Detect which cell encompasses the target text, then output its [x, y] center coordinate. 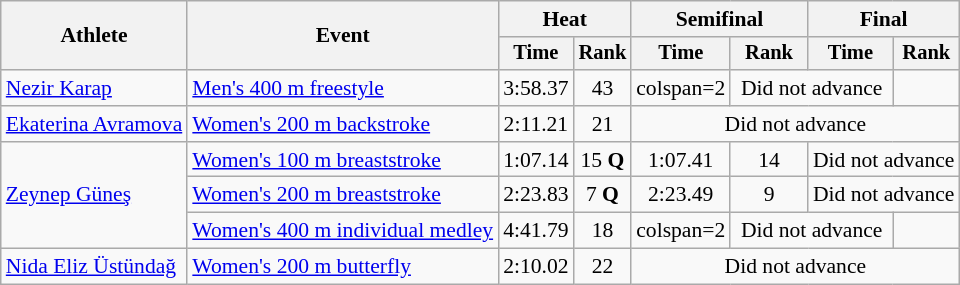
Final [884, 19]
Nida Eliz Üstündağ [94, 267]
21 [603, 124]
14 [769, 160]
3:58.37 [536, 88]
9 [769, 195]
2:10.02 [536, 267]
Men's 400 m freestyle [342, 88]
1:07.14 [536, 160]
4:41.79 [536, 231]
2:11.21 [536, 124]
Women's 200 m backstroke [342, 124]
Event [342, 36]
Women's 200 m breaststroke [342, 195]
2:23.49 [680, 195]
Semifinal [720, 19]
7 Q [603, 195]
22 [603, 267]
18 [603, 231]
Nezir Karap [94, 88]
Ekaterina Avramova [94, 124]
1:07.41 [680, 160]
43 [603, 88]
Zeynep Güneş [94, 196]
Women's 200 m butterfly [342, 267]
Heat [564, 19]
Women's 100 m breaststroke [342, 160]
Athlete [94, 36]
Women's 400 m individual medley [342, 231]
2:23.83 [536, 195]
15 Q [603, 160]
